Detect which cell encompasses the target text, then output its [x, y] center coordinate. 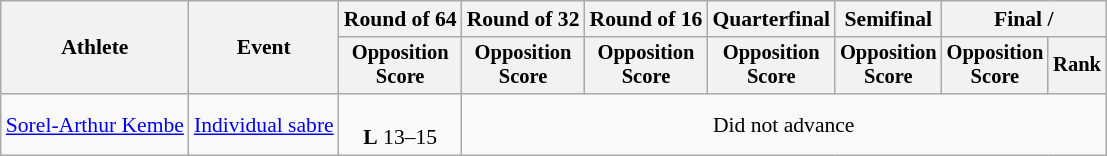
Athlete [95, 48]
Did not advance [784, 124]
Round of 16 [646, 19]
Sorel-Arthur Kembe [95, 124]
Round of 64 [400, 19]
Rank [1077, 66]
Individual sabre [264, 124]
Quarterfinal [771, 19]
Round of 32 [524, 19]
Final / [1024, 19]
L 13–15 [400, 124]
Event [264, 48]
Semifinal [888, 19]
